From the cell containing the given text, extract its center point as [x, y] coordinate. 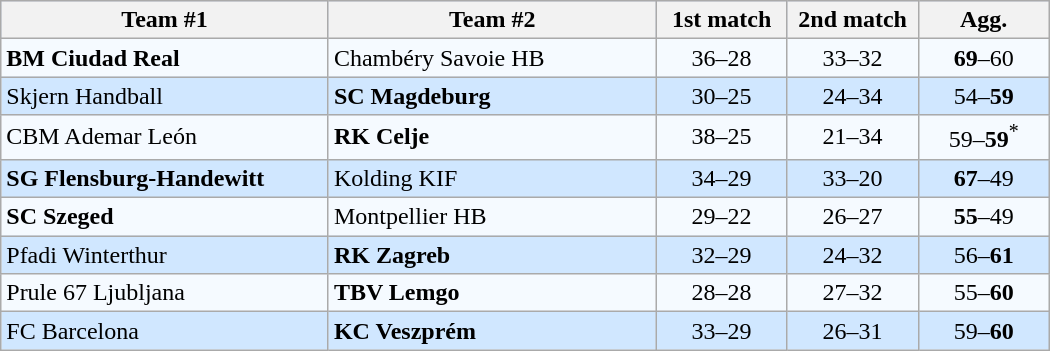
2nd match [852, 20]
SG Flensburg-Handewitt [165, 178]
28–28 [722, 293]
Team #2 [492, 20]
67–49 [984, 178]
KC Veszprém [492, 331]
55–60 [984, 293]
Kolding KIF [492, 178]
26–31 [852, 331]
21–34 [852, 138]
33–29 [722, 331]
30–25 [722, 96]
33–20 [852, 178]
34–29 [722, 178]
TBV Lemgo [492, 293]
FC Barcelona [165, 331]
69–60 [984, 58]
Agg. [984, 20]
Team #1 [165, 20]
24–34 [852, 96]
36–28 [722, 58]
Montpellier HB [492, 217]
Prule 67 Ljubljana [165, 293]
54–59 [984, 96]
SC Magdeburg [492, 96]
59–59* [984, 138]
Pfadi Winterthur [165, 255]
Chambéry Savoie HB [492, 58]
59–60 [984, 331]
56–61 [984, 255]
24–32 [852, 255]
38–25 [722, 138]
26–27 [852, 217]
55–49 [984, 217]
27–32 [852, 293]
33–32 [852, 58]
32–29 [722, 255]
29–22 [722, 217]
BM Ciudad Real [165, 58]
SC Szeged [165, 217]
CBM Ademar León [165, 138]
RK Zagreb [492, 255]
RK Celje [492, 138]
Skjern Handball [165, 96]
1st match [722, 20]
